Find where the given text appears and provide that cell's center as [x, y] coordinate. 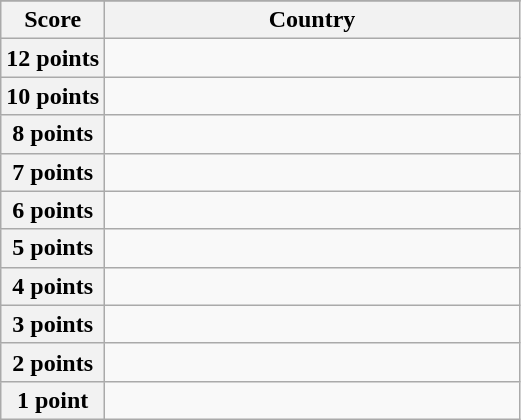
12 points [53, 58]
4 points [53, 286]
2 points [53, 362]
Country [312, 20]
6 points [53, 210]
7 points [53, 172]
10 points [53, 96]
8 points [53, 134]
3 points [53, 324]
1 point [53, 400]
5 points [53, 248]
Score [53, 20]
